Find where the given text appears and provide that cell's center as [x, y] coordinate. 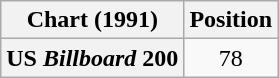
78 [231, 58]
Position [231, 20]
Chart (1991) [92, 20]
US Billboard 200 [92, 58]
